Return (x, y) of the center of cell containing provided text 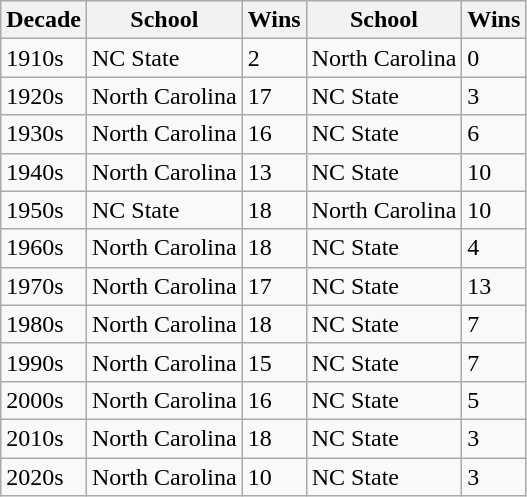
1930s (44, 134)
6 (494, 134)
1990s (44, 362)
1940s (44, 172)
4 (494, 248)
1920s (44, 96)
1960s (44, 248)
5 (494, 400)
2020s (44, 477)
1910s (44, 58)
15 (274, 362)
2000s (44, 400)
1970s (44, 286)
1980s (44, 324)
Decade (44, 20)
1950s (44, 210)
2 (274, 58)
2010s (44, 438)
0 (494, 58)
